Search for the cell housing the specified text and yield its (X, Y) center coordinate. 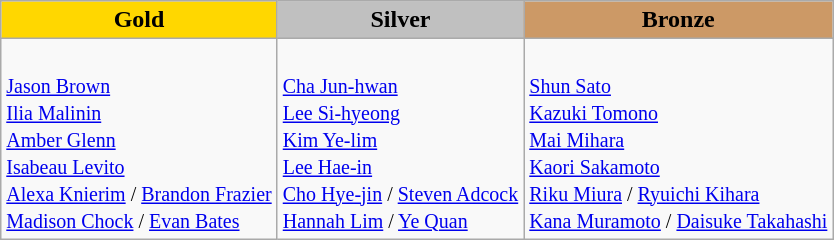
Bronze (678, 20)
Cha Jun-hwanLee Si-hyeongKim Ye-limLee Hae-inCho Hye-jin / Steven AdcockHannah Lim / Ye Quan (400, 139)
Gold (139, 20)
Silver (400, 20)
Shun SatoKazuki TomonoMai MiharaKaori SakamotoRiku Miura / Ryuichi KiharaKana Muramoto / Daisuke Takahashi (678, 139)
Jason BrownIlia MalininAmber GlennIsabeau LevitoAlexa Knierim / Brandon FrazierMadison Chock / Evan Bates (139, 139)
